Identify which cell holds the provided text, then report its (X, Y) central coordinate. 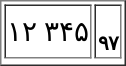
۱۲ ۳۴۵ (48, 31)
۹۷ (108, 31)
